Scan for the cell matching the given text and deliver its (x, y) coordinate at center. 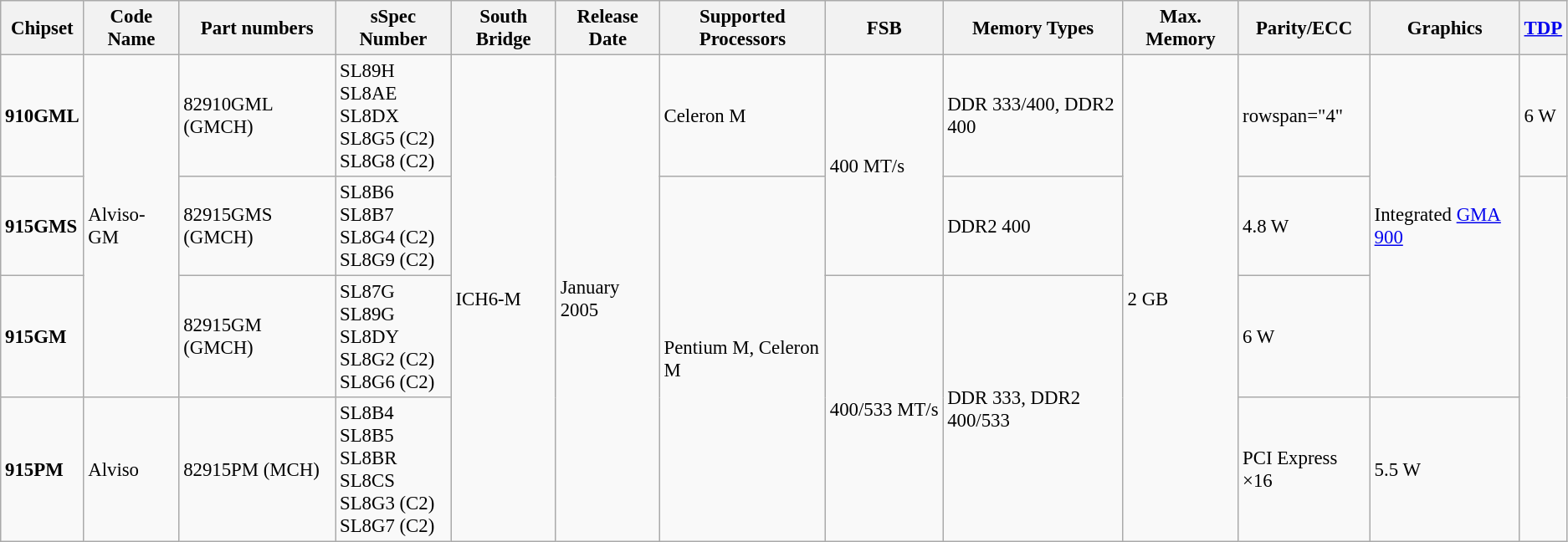
DDR 333/400, DDR2 400 (1033, 116)
82915PM (MCH) (258, 470)
Release Date (607, 28)
400/533 MT/s (884, 409)
SL8B4SL8B5SL8BRSL8CSSL8G3 (C2)SL8G7 (C2) (393, 470)
SL87GSL89GSL8DYSL8G2 (C2)SL8G6 (C2) (393, 337)
Integrated GMA 900 (1444, 227)
Supported Processors (742, 28)
Chipset (42, 28)
South Bridge (504, 28)
Alviso (131, 470)
Parity/ECC (1304, 28)
5.5 W (1444, 470)
910GML (42, 116)
sSpec Number (393, 28)
DDR 333, DDR2 400/533 (1033, 409)
Part numbers (258, 28)
January 2005 (607, 299)
915GMS (42, 226)
Graphics (1444, 28)
915GM (42, 337)
TDP (1543, 28)
915PM (42, 470)
FSB (884, 28)
82915GM (GMCH) (258, 337)
PCI Express ×16 (1304, 470)
Max. Memory (1180, 28)
SL89HSL8AESL8DXSL8G5 (C2)SL8G8 (C2) (393, 116)
82910GML (GMCH) (258, 116)
Pentium M, Celeron M (742, 360)
2 GB (1180, 299)
82915GMS (GMCH) (258, 226)
Celeron M (742, 116)
DDR2 400 (1033, 226)
ICH6-M (504, 299)
Code Name (131, 28)
Memory Types (1033, 28)
SL8B6SL8B7SL8G4 (C2)SL8G9 (C2) (393, 226)
Alviso-GM (131, 227)
4.8 W (1304, 226)
400 MT/s (884, 166)
rowspan="4" (1304, 116)
